Capture the cell that displays the provided text and extract its (X, Y) central coordinate. 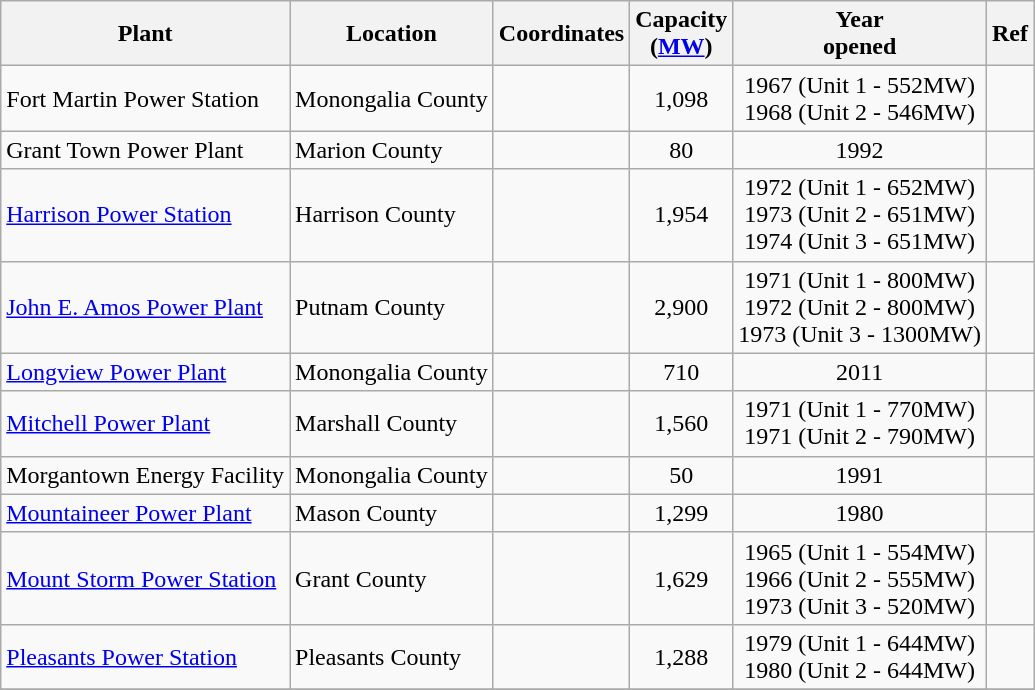
1,098 (682, 98)
1,629 (682, 578)
Location (392, 34)
Pleasants County (392, 656)
710 (682, 372)
Mitchell Power Plant (146, 424)
Grant Town Power Plant (146, 150)
Yearopened (860, 34)
Plant (146, 34)
Putnam County (392, 307)
Harrison County (392, 215)
80 (682, 150)
1,299 (682, 513)
1,560 (682, 424)
1980 (860, 513)
1971 (Unit 1 - 800MW)1972 (Unit 2 - 800MW)1973 (Unit 3 - 1300MW) (860, 307)
Mason County (392, 513)
Ref (1010, 34)
Morgantown Energy Facility (146, 475)
Capacity(MW) (682, 34)
Mountaineer Power Plant (146, 513)
2,900 (682, 307)
1991 (860, 475)
1967 (Unit 1 - 552MW)1968 (Unit 2 - 546MW) (860, 98)
Coordinates (561, 34)
1,954 (682, 215)
1979 (Unit 1 - 644MW)1980 (Unit 2 - 644MW) (860, 656)
1971 (Unit 1 - 770MW)1971 (Unit 2 - 790MW) (860, 424)
Longview Power Plant (146, 372)
Pleasants Power Station (146, 656)
1965 (Unit 1 - 554MW)1966 (Unit 2 - 555MW)1973 (Unit 3 - 520MW) (860, 578)
1972 (Unit 1 - 652MW)1973 (Unit 2 - 651MW)1974 (Unit 3 - 651MW) (860, 215)
2011 (860, 372)
Marion County (392, 150)
Marshall County (392, 424)
Grant County (392, 578)
Fort Martin Power Station (146, 98)
Harrison Power Station (146, 215)
1992 (860, 150)
50 (682, 475)
1,288 (682, 656)
Mount Storm Power Station (146, 578)
John E. Amos Power Plant (146, 307)
